Output the [x, y] coordinate of the center of the cell containing the given text.  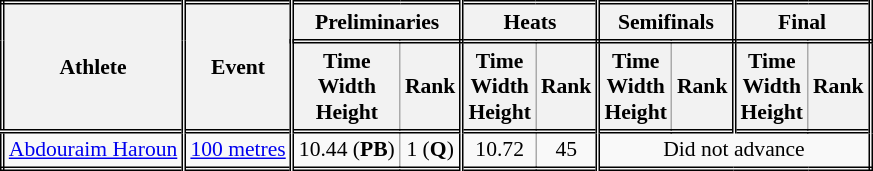
Athlete [93, 67]
10.72 [499, 150]
Did not advance [734, 150]
Heats [530, 22]
10.44 (PB) [346, 150]
45 [567, 150]
Preliminaries [377, 22]
100 metres [238, 150]
Final [802, 22]
1 (Q) [431, 150]
Abdouraim Haroun [93, 150]
Event [238, 67]
Semifinals [666, 22]
